Extract the [X, Y] coordinate from the center of the cell holding the provided text.  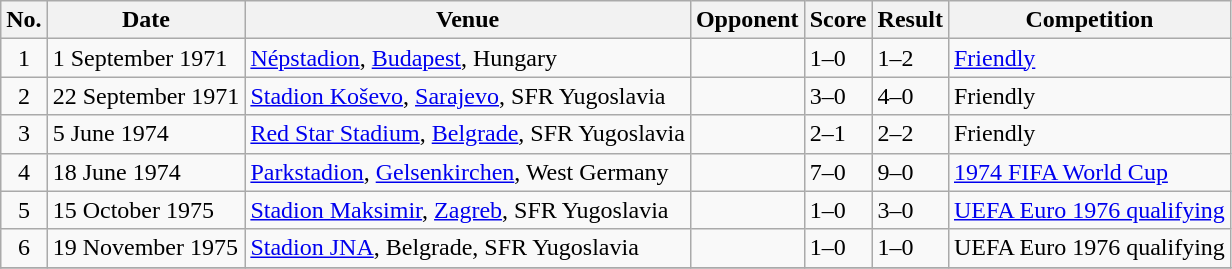
1 [24, 58]
Venue [468, 20]
2 [24, 96]
Parkstadion, Gelsenkirchen, West Germany [468, 172]
No. [24, 20]
7–0 [838, 172]
1974 FIFA World Cup [1089, 172]
2–2 [910, 134]
19 November 1975 [146, 248]
Score [838, 20]
Date [146, 20]
3 [24, 134]
15 October 1975 [146, 210]
18 June 1974 [146, 172]
Opponent [747, 20]
2–1 [838, 134]
Result [910, 20]
Stadion Maksimir, Zagreb, SFR Yugoslavia [468, 210]
1–2 [910, 58]
9–0 [910, 172]
1 September 1971 [146, 58]
4 [24, 172]
Competition [1089, 20]
22 September 1971 [146, 96]
5 [24, 210]
4–0 [910, 96]
6 [24, 248]
Népstadion, Budapest, Hungary [468, 58]
5 June 1974 [146, 134]
Stadion JNA, Belgrade, SFR Yugoslavia [468, 248]
Red Star Stadium, Belgrade, SFR Yugoslavia [468, 134]
Stadion Koševo, Sarajevo, SFR Yugoslavia [468, 96]
